Extract the (x, y) coordinate from the center of the cell holding the provided text.  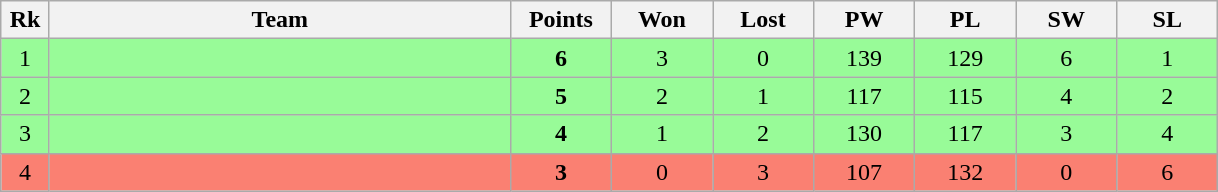
SW (1066, 20)
Won (662, 20)
107 (864, 172)
PL (966, 20)
129 (966, 58)
PW (864, 20)
Team (280, 20)
Points (560, 20)
Lost (762, 20)
115 (966, 96)
130 (864, 134)
Rk (26, 20)
132 (966, 172)
5 (560, 96)
SL (1168, 20)
139 (864, 58)
